Search for the cell housing the specified text and yield its [x, y] center coordinate. 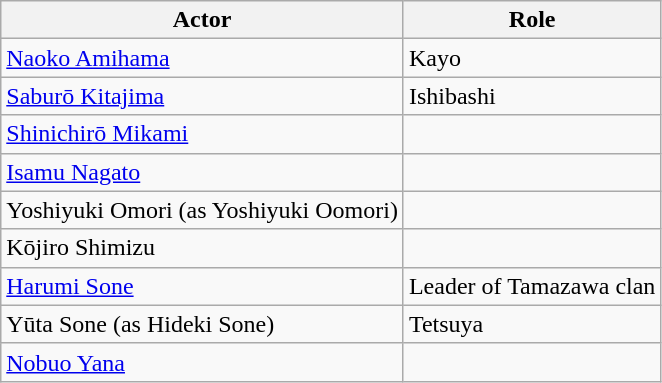
Yūta Sone (as Hideki Sone) [202, 324]
Yoshiyuki Omori (as Yoshiyuki Oomori) [202, 210]
Isamu Nagato [202, 172]
Saburō Kitajima [202, 96]
Shinichirō Mikami [202, 134]
Nobuo Yana [202, 362]
Leader of Tamazawa clan [532, 286]
Tetsuya [532, 324]
Actor [202, 20]
Harumi Sone [202, 286]
Kōjiro Shimizu [202, 248]
Kayo [532, 58]
Naoko Amihama [202, 58]
Role [532, 20]
Ishibashi [532, 96]
